Identify which cell holds the provided text, then report its [x, y] central coordinate. 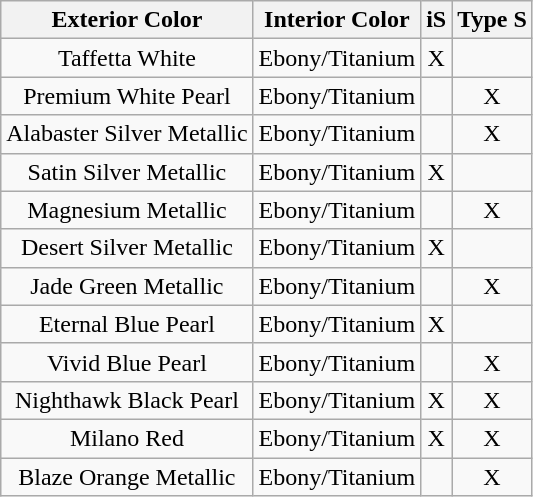
Milano Red [127, 438]
Magnesium Metallic [127, 210]
Blaze Orange Metallic [127, 477]
Interior Color [337, 20]
Alabaster Silver Metallic [127, 134]
Eternal Blue Pearl [127, 324]
iS [436, 20]
Taffetta White [127, 58]
Premium White Pearl [127, 96]
Exterior Color [127, 20]
Nighthawk Black Pearl [127, 400]
Satin Silver Metallic [127, 172]
Vivid Blue Pearl [127, 362]
Jade Green Metallic [127, 286]
Type S [492, 20]
Desert Silver Metallic [127, 248]
